Detect which cell encompasses the target text, then output its (X, Y) center coordinate. 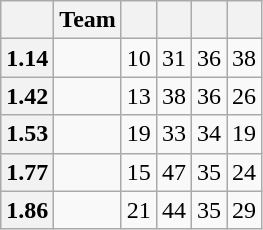
24 (244, 172)
21 (138, 210)
10 (138, 58)
1.77 (28, 172)
1.86 (28, 210)
26 (244, 96)
Team (88, 20)
1.14 (28, 58)
47 (174, 172)
31 (174, 58)
34 (208, 134)
33 (174, 134)
1.53 (28, 134)
29 (244, 210)
1.42 (28, 96)
44 (174, 210)
13 (138, 96)
15 (138, 172)
